Return (X, Y) of the center of cell containing provided text 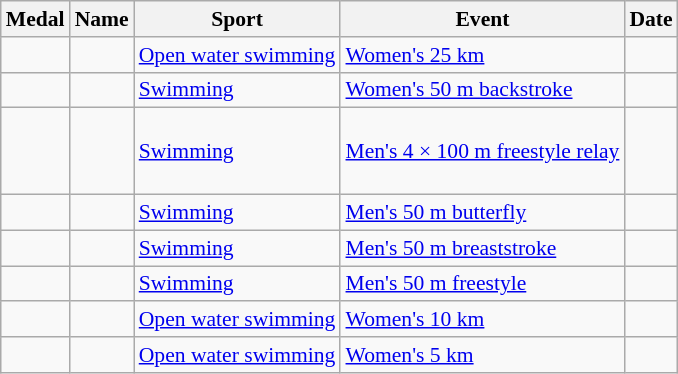
Name (102, 19)
Women's 5 km (482, 355)
Men's 4 × 100 m freestyle relay (482, 152)
Date (650, 19)
Women's 50 m backstroke (482, 90)
Women's 10 km (482, 320)
Event (482, 19)
Men's 50 m breaststroke (482, 248)
Sport (238, 19)
Men's 50 m freestyle (482, 284)
Women's 25 km (482, 55)
Men's 50 m butterfly (482, 213)
Medal (36, 19)
